Extract the (X, Y) coordinate from the center of the cell holding the provided text.  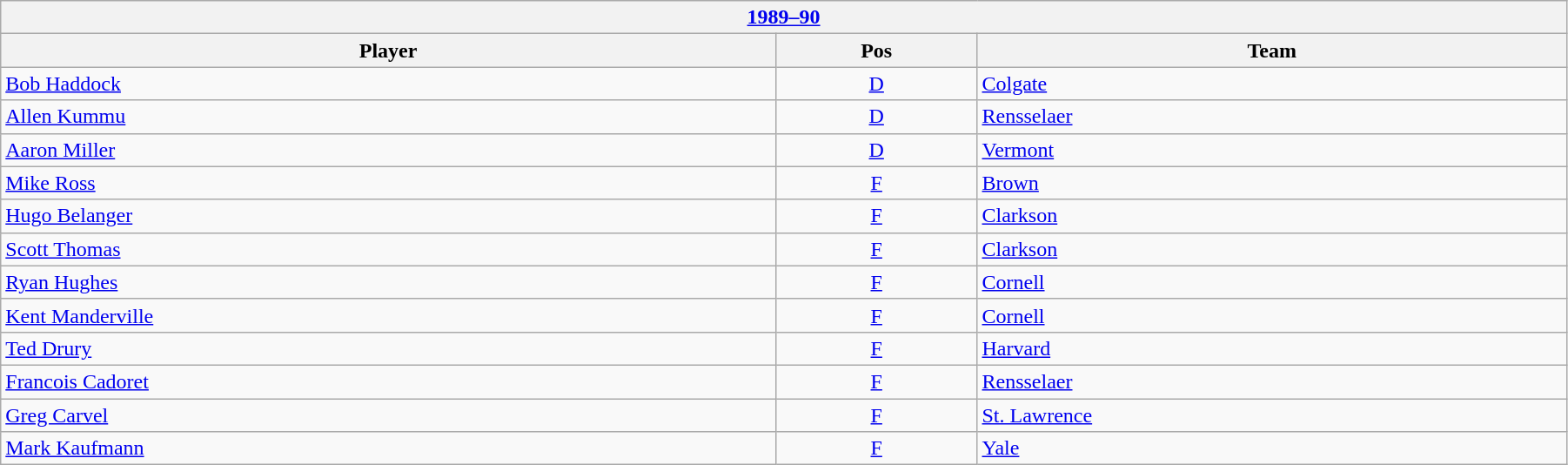
St. Lawrence (1272, 415)
Vermont (1272, 150)
Ted Drury (388, 348)
Mark Kaufmann (388, 448)
Aaron Miller (388, 150)
Yale (1272, 448)
Player (388, 51)
Harvard (1272, 348)
Bob Haddock (388, 84)
Scott Thomas (388, 249)
Mike Ross (388, 183)
1989–90 (784, 17)
Allen Kummu (388, 117)
Hugo Belanger (388, 216)
Greg Carvel (388, 415)
Kent Manderville (388, 315)
Brown (1272, 183)
Ryan Hughes (388, 282)
Pos (876, 51)
Team (1272, 51)
Colgate (1272, 84)
Francois Cadoret (388, 381)
